Extract the [X, Y] coordinate from the center of the cell holding the provided text.  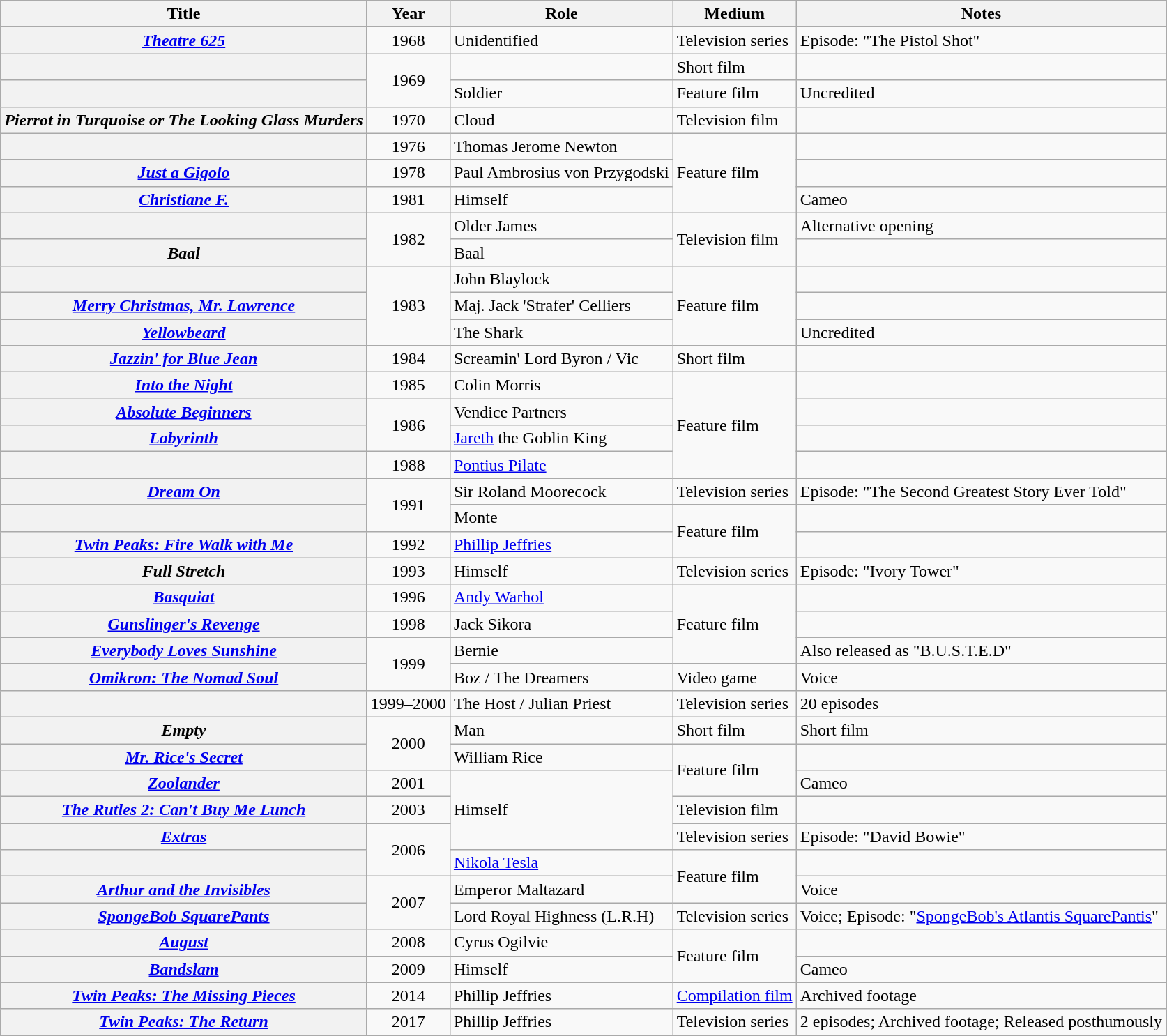
2009 [409, 969]
Monte [561, 518]
August [184, 943]
Older James [561, 226]
Year [409, 14]
1969 [409, 80]
Twin Peaks: The Missing Pieces [184, 996]
2000 [409, 743]
Gunslinger's Revenge [184, 624]
1999–2000 [409, 703]
Empty [184, 730]
1986 [409, 425]
1996 [409, 597]
1984 [409, 359]
Title [184, 14]
1991 [409, 505]
Compilation film [735, 996]
Just a Gigolo [184, 173]
Arthur and the Invisibles [184, 890]
1993 [409, 571]
20 episodes [981, 703]
Emperor Maltazard [561, 890]
Basquiat [184, 597]
Nikola Tesla [561, 863]
Unidentified [561, 40]
2007 [409, 903]
Andy Warhol [561, 597]
Thomas Jerome Newton [561, 146]
Pierrot in Turquoise or The Looking Glass Murders [184, 120]
Colin Morris [561, 386]
Pontius Pilate [561, 465]
Notes [981, 14]
Cyrus Ogilvie [561, 943]
Absolute Beginners [184, 412]
Lord Royal Highness (L.R.H) [561, 916]
Into the Night [184, 386]
Christiane F. [184, 199]
1988 [409, 465]
2003 [409, 810]
1981 [409, 199]
William Rice [561, 756]
Cloud [561, 120]
Everybody Loves Sunshine [184, 650]
1978 [409, 173]
2008 [409, 943]
1982 [409, 239]
Episode: "The Pistol Shot" [981, 40]
Paul Ambrosius von Przygodski [561, 173]
Voice; Episode: "SpongeBob's Atlantis SquarePantis" [981, 916]
Twin Peaks: Fire Walk with Me [184, 544]
Extras [184, 837]
The Shark [561, 333]
Omikron: The Nomad Soul [184, 677]
Mr. Rice's Secret [184, 756]
SpongeBob SquarePants [184, 916]
Role [561, 14]
Full Stretch [184, 571]
Jazzin' for Blue Jean [184, 359]
Maj. Jack 'Strafer' Celliers [561, 305]
Theatre 625 [184, 40]
1983 [409, 305]
Man [561, 730]
Episode: "Ivory Tower" [981, 571]
2014 [409, 996]
Medium [735, 14]
The Host / Julian Priest [561, 703]
1999 [409, 664]
The Rutles 2: Can't Buy Me Lunch [184, 810]
Yellowbeard [184, 333]
1970 [409, 120]
Archived footage [981, 996]
Merry Christmas, Mr. Lawrence [184, 305]
Screamin' Lord Byron / Vic [561, 359]
Bernie [561, 650]
Jareth the Goblin King [561, 439]
Zoolander [184, 784]
Alternative opening [981, 226]
Episode: "David Bowie" [981, 837]
Episode: "The Second Greatest Story Ever Told" [981, 492]
2006 [409, 850]
John Blaylock [561, 279]
1985 [409, 386]
1992 [409, 544]
Soldier [561, 93]
2001 [409, 784]
Dream On [184, 492]
Jack Sikora [561, 624]
Bandslam [184, 969]
2017 [409, 1022]
1976 [409, 146]
Labyrinth [184, 439]
Vendice Partners [561, 412]
Boz / The Dreamers [561, 677]
Video game [735, 677]
Also released as "B.U.S.T.E.D" [981, 650]
1968 [409, 40]
2 episodes; Archived footage; Released posthumously [981, 1022]
Twin Peaks: The Return [184, 1022]
1998 [409, 624]
Sir Roland Moorecock [561, 492]
